Capture the cell that displays the provided text and extract its [x, y] central coordinate. 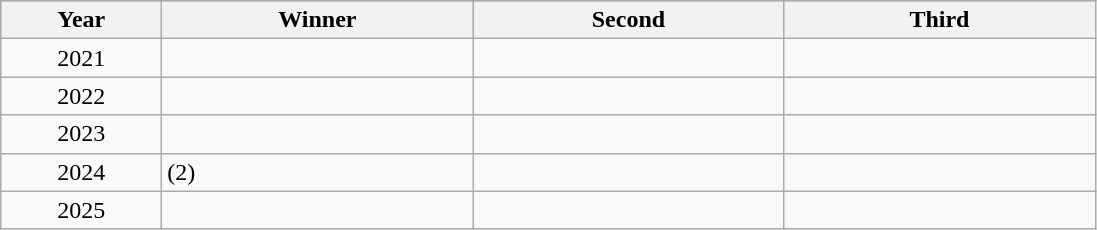
2023 [82, 134]
(2) [318, 172]
Third [940, 20]
Second [628, 20]
2021 [82, 58]
2022 [82, 96]
2024 [82, 172]
Winner [318, 20]
Year [82, 20]
2025 [82, 210]
